Output the [x, y] coordinate of the center of the cell containing the given text.  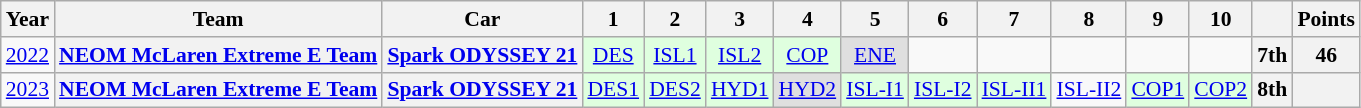
COP1 [1158, 90]
COP [808, 55]
Team [218, 19]
ISL1 [675, 55]
4 [808, 19]
Car [482, 19]
46 [1326, 55]
ISL-II1 [1014, 90]
DES [613, 55]
ISL2 [740, 55]
10 [1220, 19]
6 [943, 19]
7th [1272, 55]
2 [675, 19]
8th [1272, 90]
COP2 [1220, 90]
5 [875, 19]
2023 [28, 90]
8 [1088, 19]
Year [28, 19]
DES1 [613, 90]
7 [1014, 19]
ISL-I1 [875, 90]
Points [1326, 19]
ENE [875, 55]
ISL-II2 [1088, 90]
9 [1158, 19]
HYD1 [740, 90]
2022 [28, 55]
1 [613, 19]
3 [740, 19]
ISL-I2 [943, 90]
HYD2 [808, 90]
DES2 [675, 90]
